Find where the given text appears and provide that cell's center as [x, y] coordinate. 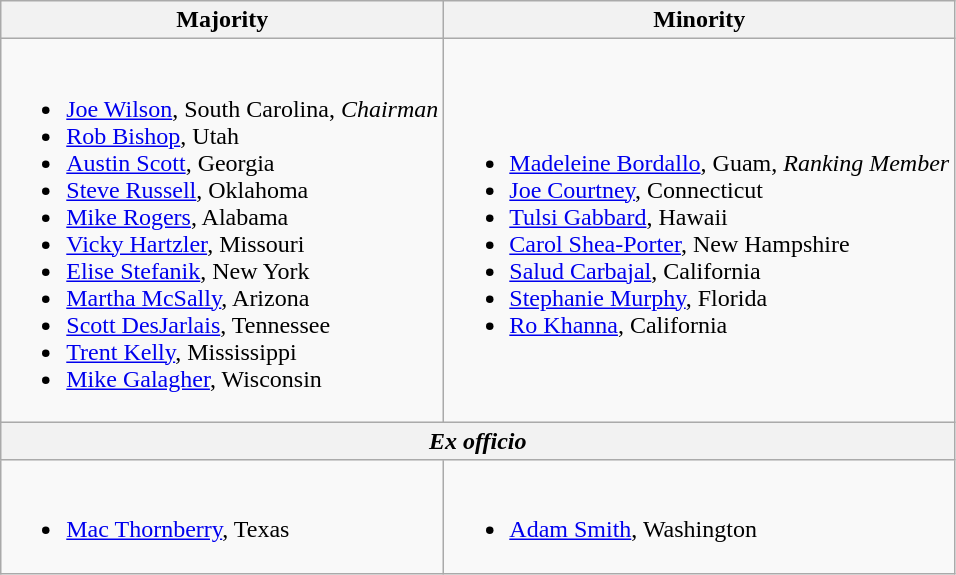
Majority [222, 20]
Minority [700, 20]
Mac Thornberry, Texas [222, 516]
Adam Smith, Washington [700, 516]
Ex officio [478, 441]
